Return the [x, y] coordinate for the center point of the cell that contains the specified text.  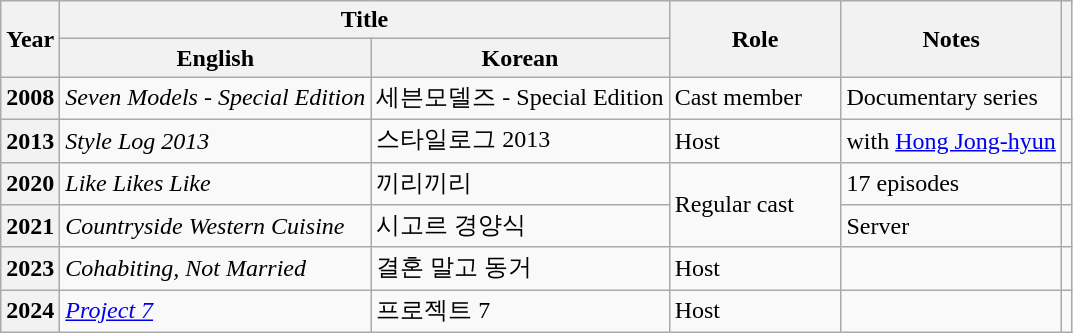
2008 [30, 98]
2023 [30, 268]
Like Likes Like [216, 184]
Notes [951, 39]
Year [30, 39]
Server [951, 226]
Role [755, 39]
결혼 말고 동거 [520, 268]
2013 [30, 140]
시고르 경양식 [520, 226]
17 episodes [951, 184]
Cohabiting, Not Married [216, 268]
Project 7 [216, 312]
English [216, 58]
2021 [30, 226]
스타일로그 2013 [520, 140]
Seven Models - Special Edition [216, 98]
끼리끼리 [520, 184]
프로젝트 7 [520, 312]
Title [364, 20]
with Hong Jong-hyun [951, 140]
2024 [30, 312]
Korean [520, 58]
Documentary series [951, 98]
Countryside Western Cuisine [216, 226]
Style Log 2013 [216, 140]
세븐모델즈 - Special Edition [520, 98]
Cast member [755, 98]
Regular cast [755, 204]
2020 [30, 184]
